Provide the [x, y] coordinate of the cell's center where the given text is located.  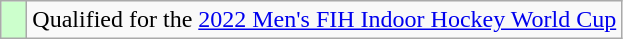
Qualified for the 2022 Men's FIH Indoor Hockey World Cup [324, 20]
